Return (X, Y) of the center of cell containing provided text 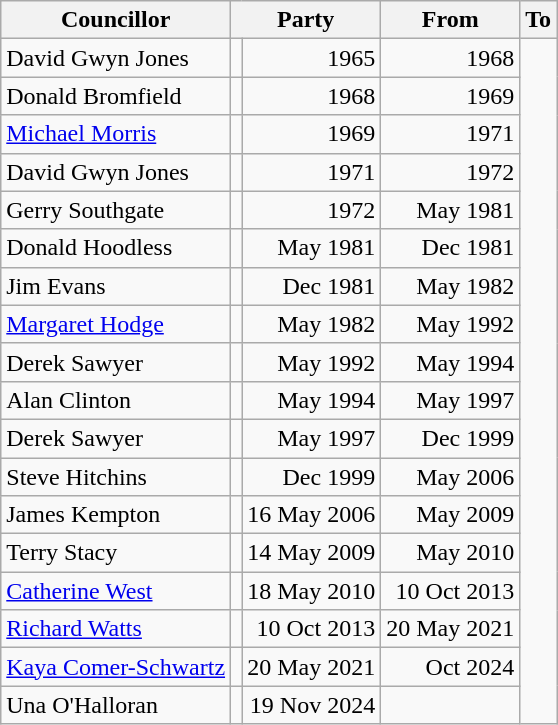
Party (306, 20)
Richard Watts (116, 629)
Councillor (116, 20)
Jim Evans (116, 286)
From (450, 20)
16 May 2006 (312, 515)
14 May 2009 (312, 553)
Una O'Halloran (116, 705)
May 2006 (450, 477)
Oct 2024 (450, 667)
Gerry Southgate (116, 210)
May 2009 (450, 515)
Margaret Hodge (116, 324)
19 Nov 2024 (312, 705)
Donald Bromfield (116, 96)
18 May 2010 (312, 591)
To (538, 20)
Catherine West (116, 591)
1965 (312, 58)
Alan Clinton (116, 400)
Steve Hitchins (116, 477)
Kaya Comer-Schwartz (116, 667)
Terry Stacy (116, 553)
James Kempton (116, 515)
Michael Morris (116, 134)
Donald Hoodless (116, 248)
May 2010 (450, 553)
